From the cell containing the given text, extract its center point as (x, y) coordinate. 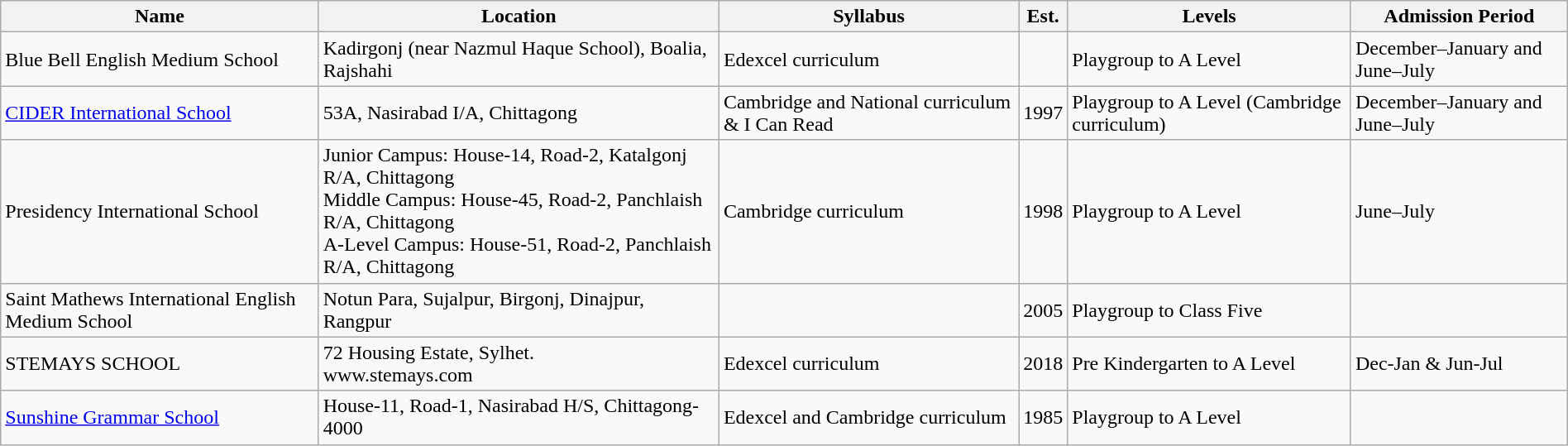
1997 (1044, 113)
Notun Para, Sujalpur, Birgonj, Dinajpur, Rangpur (519, 309)
2005 (1044, 309)
1998 (1044, 212)
Dec-Jan & Jun-Jul (1459, 364)
STEMAYS SCHOOL (160, 364)
1985 (1044, 417)
CIDER International School (160, 113)
Location (519, 17)
Admission Period (1459, 17)
2018 (1044, 364)
Presidency International School (160, 212)
Est. (1044, 17)
Pre Kindergarten to A Level (1209, 364)
Edexcel and Cambridge curriculum (868, 417)
Playgroup to Class Five (1209, 309)
Blue Bell English Medium School (160, 60)
Cambridge and National curriculum & I Can Read (868, 113)
Kadirgonj (near Nazmul Haque School), Boalia, Rajshahi (519, 60)
House-11, Road-1, Nasirabad H/S, Chittagong-4000 (519, 417)
Playgroup to A Level (Cambridge curriculum) (1209, 113)
53A, Nasirabad I/A, Chittagong (519, 113)
Cambridge curriculum (868, 212)
Syllabus (868, 17)
72 Housing Estate, Sylhet.www.stemays.com (519, 364)
Sunshine Grammar School (160, 417)
Levels (1209, 17)
Saint Mathews International English Medium School (160, 309)
Name (160, 17)
June–July (1459, 212)
